Locate the cell with the specified text and output its (X, Y) center coordinate. 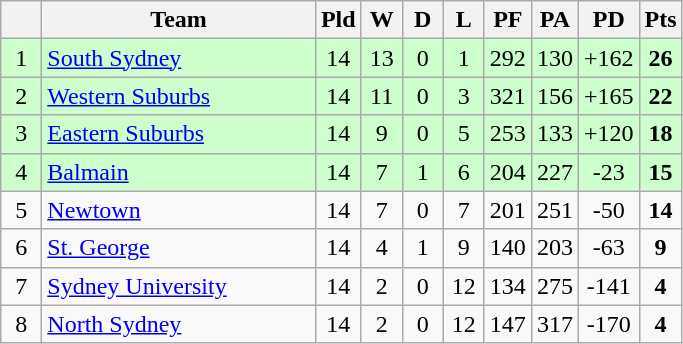
204 (508, 172)
26 (660, 58)
321 (508, 96)
Western Suburbs (179, 96)
133 (554, 134)
St. George (179, 248)
W (382, 20)
Pld (338, 20)
-141 (608, 286)
Balmain (179, 172)
147 (508, 324)
130 (554, 58)
North Sydney (179, 324)
-23 (608, 172)
203 (554, 248)
South Sydney (179, 58)
PF (508, 20)
Eastern Suburbs (179, 134)
Pts (660, 20)
D (422, 20)
201 (508, 210)
8 (22, 324)
18 (660, 134)
13 (382, 58)
+120 (608, 134)
275 (554, 286)
134 (508, 286)
292 (508, 58)
PD (608, 20)
253 (508, 134)
-63 (608, 248)
L (464, 20)
Team (179, 20)
-170 (608, 324)
227 (554, 172)
156 (554, 96)
11 (382, 96)
317 (554, 324)
+165 (608, 96)
PA (554, 20)
Newtown (179, 210)
+162 (608, 58)
Sydney University (179, 286)
251 (554, 210)
22 (660, 96)
140 (508, 248)
-50 (608, 210)
15 (660, 172)
